Pinpoint the cell where the given text exists, returning its (x, y) midpoint coordinate. 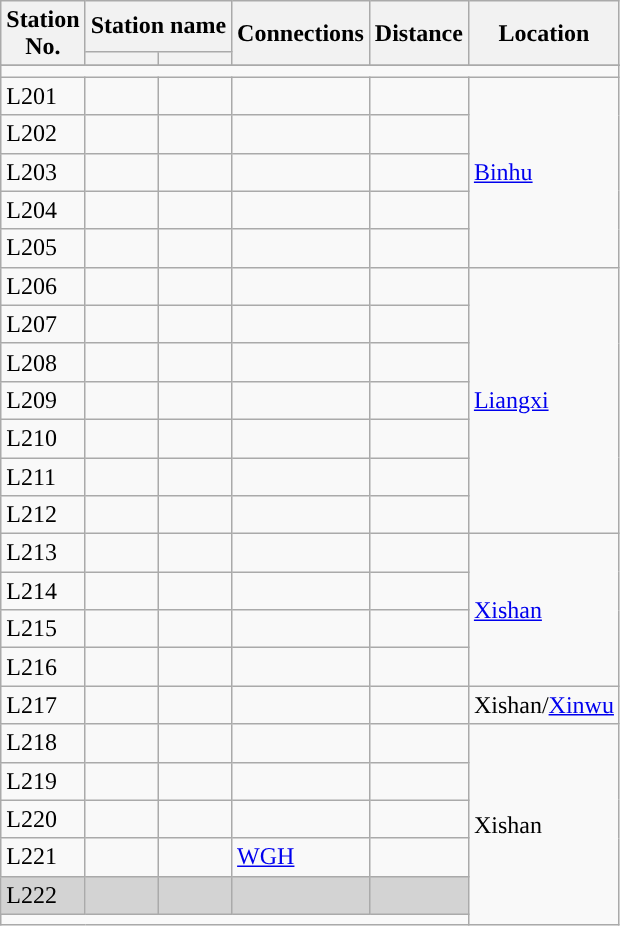
Liangxi (544, 400)
Location (544, 34)
L216 (43, 667)
L205 (43, 248)
L222 (43, 895)
L220 (43, 819)
L209 (43, 400)
L218 (43, 743)
L219 (43, 781)
Connections (301, 34)
L214 (43, 591)
L215 (43, 629)
L213 (43, 553)
L217 (43, 705)
L206 (43, 286)
L202 (43, 134)
L208 (43, 362)
L221 (43, 857)
StationNo. (43, 34)
WGH (301, 857)
Binhu (544, 172)
L203 (43, 172)
L207 (43, 324)
Station name (158, 26)
L201 (43, 96)
L204 (43, 210)
Xishan/Xinwu (544, 705)
L210 (43, 438)
L211 (43, 477)
L212 (43, 515)
Distance (418, 34)
